Locate the cell with the specified text and output its [X, Y] center coordinate. 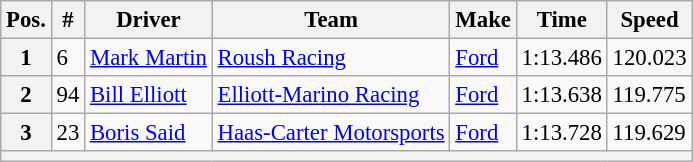
Roush Racing [331, 58]
94 [68, 95]
1 [26, 58]
120.023 [650, 58]
119.775 [650, 95]
1:13.638 [562, 95]
# [68, 20]
1:13.728 [562, 133]
119.629 [650, 133]
Pos. [26, 20]
1:13.486 [562, 58]
Time [562, 20]
Elliott-Marino Racing [331, 95]
Driver [149, 20]
Haas-Carter Motorsports [331, 133]
Speed [650, 20]
2 [26, 95]
Make [483, 20]
3 [26, 133]
6 [68, 58]
23 [68, 133]
Boris Said [149, 133]
Mark Martin [149, 58]
Team [331, 20]
Bill Elliott [149, 95]
